Identify which cell holds the provided text, then report its [x, y] central coordinate. 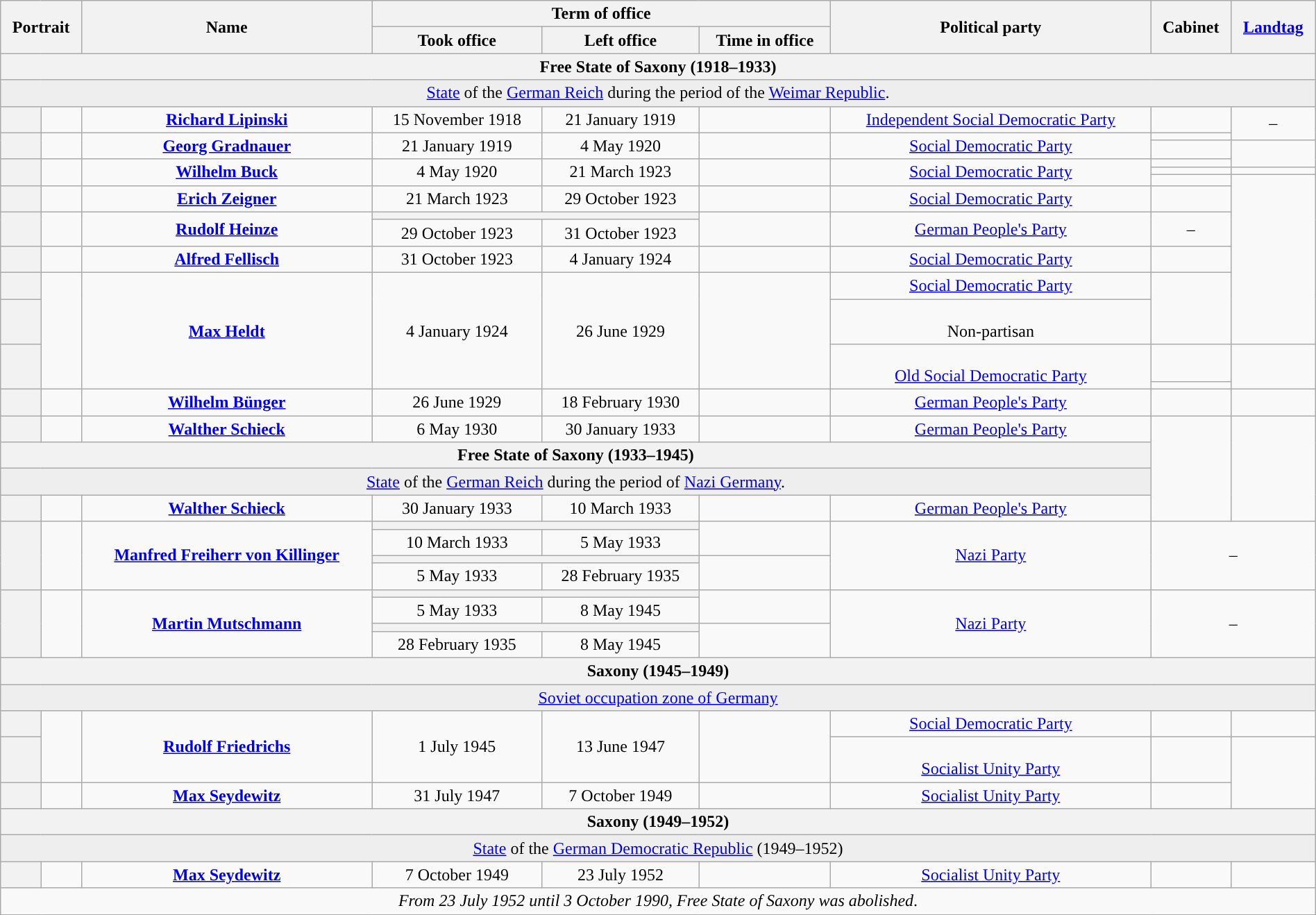
15 November 1918 [457, 119]
Martin Mutschmann [226, 623]
State of the German Reich during the period of Nazi Germany. [576, 482]
Portrait [42, 27]
Time in office [765, 40]
Georg Gradnauer [226, 146]
Non-partisan [991, 321]
Left office [621, 40]
Free State of Saxony (1933–1945) [576, 455]
Max Heldt [226, 330]
13 June 1947 [621, 747]
Soviet occupation zone of Germany [658, 698]
18 February 1930 [621, 403]
Old Social Democratic Party [991, 367]
Saxony (1949–1952) [658, 822]
State of the German Reich during the period of the Weimar Republic. [658, 93]
From 23 July 1952 until 3 October 1990, Free State of Saxony was abolished. [658, 901]
Free State of Saxony (1918–1933) [658, 67]
Political party [991, 27]
Independent Social Democratic Party [991, 119]
Landtag [1273, 27]
Manfred Freiherr von Killinger [226, 555]
Wilhelm Buck [226, 172]
Took office [457, 40]
Alfred Fellisch [226, 259]
State of the German Democratic Republic (1949–1952) [658, 848]
Name [226, 27]
Cabinet [1191, 27]
Term of office [601, 14]
31 July 1947 [457, 796]
Richard Lipinski [226, 119]
Erich Zeigner [226, 199]
Rudolf Friedrichs [226, 747]
1 July 1945 [457, 747]
Wilhelm Bünger [226, 403]
Rudolf Heinze [226, 229]
23 July 1952 [621, 875]
6 May 1930 [457, 429]
Saxony (1945–1949) [658, 671]
